For the text-containing cell, return its midpoint in (X, Y) coordinate format. 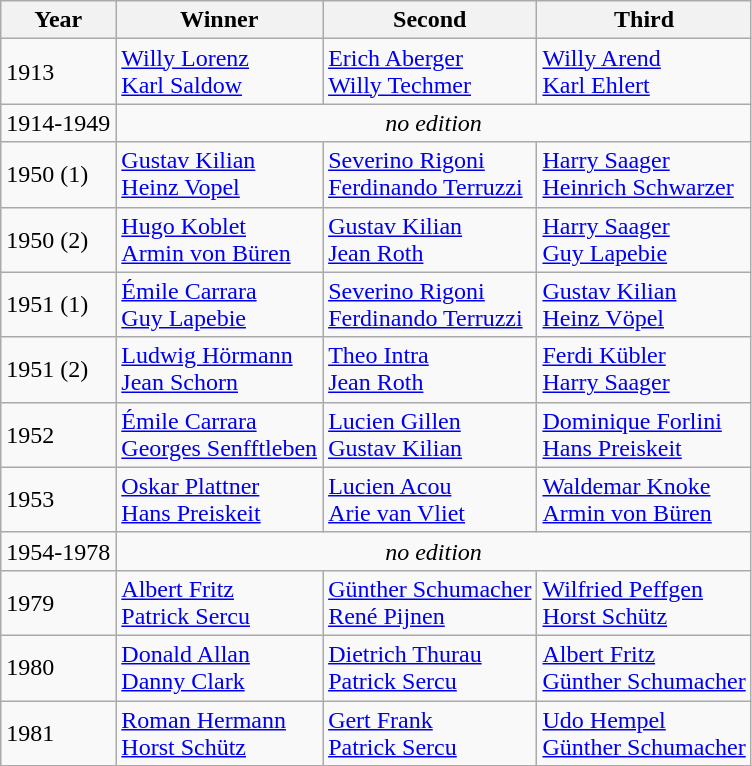
1979 (58, 602)
Winner (220, 20)
1913 (58, 72)
Second (430, 20)
Gustav Kilian Heinz Vöpel (644, 304)
Donald Allan Danny Clark (220, 668)
Wilfried Peffgen Horst Schütz (644, 602)
Dominique Forlini Hans Preiskeit (644, 434)
1950 (1) (58, 174)
Günther Schumacher René Pijnen (430, 602)
1953 (58, 500)
1951 (1) (58, 304)
Hugo Koblet Armin von Büren (220, 240)
1951 (2) (58, 370)
Waldemar Knoke Armin von Büren (644, 500)
Dietrich Thurau Patrick Sercu (430, 668)
Ferdi Kübler Harry Saager (644, 370)
Roman Hermann Horst Schütz (220, 732)
Udo Hempel Günther Schumacher (644, 732)
Year (58, 20)
1952 (58, 434)
Willy Arend Karl Ehlert (644, 72)
Gert Frank Patrick Sercu (430, 732)
Theo Intra Jean Roth (430, 370)
Lucien Gillen Gustav Kilian (430, 434)
Gustav Kilian Jean Roth (430, 240)
Ludwig Hörmann Jean Schorn (220, 370)
1980 (58, 668)
Émile Carrara Guy Lapebie (220, 304)
Harry Saager Guy Lapebie (644, 240)
1914-1949 (58, 123)
1950 (2) (58, 240)
Albert Fritz Günther Schumacher (644, 668)
Harry Saager Heinrich Schwarzer (644, 174)
Willy Lorenz Karl Saldow (220, 72)
Erich Aberger Willy Techmer (430, 72)
Lucien Acou Arie van Vliet (430, 500)
Third (644, 20)
Oskar Plattner Hans Preiskeit (220, 500)
1981 (58, 732)
1954-1978 (58, 551)
Émile Carrara Georges Senfftleben (220, 434)
Albert Fritz Patrick Sercu (220, 602)
Gustav Kilian Heinz Vopel (220, 174)
